Extract the [X, Y] coordinate from the center of the cell holding the provided text.  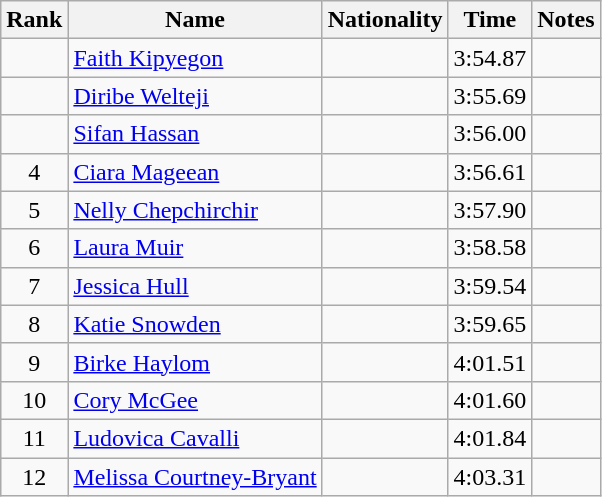
Rank [34, 20]
4:01.60 [490, 400]
Jessica Hull [195, 286]
3:58.58 [490, 248]
Laura Muir [195, 248]
4:03.31 [490, 477]
6 [34, 248]
10 [34, 400]
3:57.90 [490, 210]
12 [34, 477]
3:56.00 [490, 134]
11 [34, 438]
4:01.51 [490, 362]
Ludovica Cavalli [195, 438]
5 [34, 210]
Birke Haylom [195, 362]
Time [490, 20]
Katie Snowden [195, 324]
Faith Kipyegon [195, 58]
Name [195, 20]
4 [34, 172]
Sifan Hassan [195, 134]
Melissa Courtney-Bryant [195, 477]
Nelly Chepchirchir [195, 210]
8 [34, 324]
3:59.65 [490, 324]
7 [34, 286]
3:54.87 [490, 58]
Cory McGee [195, 400]
3:55.69 [490, 96]
Notes [566, 20]
Diribe Welteji [195, 96]
3:56.61 [490, 172]
9 [34, 362]
3:59.54 [490, 286]
Nationality [385, 20]
Ciara Mageean [195, 172]
4:01.84 [490, 438]
